Provide the (X, Y) coordinate of the cell's center where the given text is located.  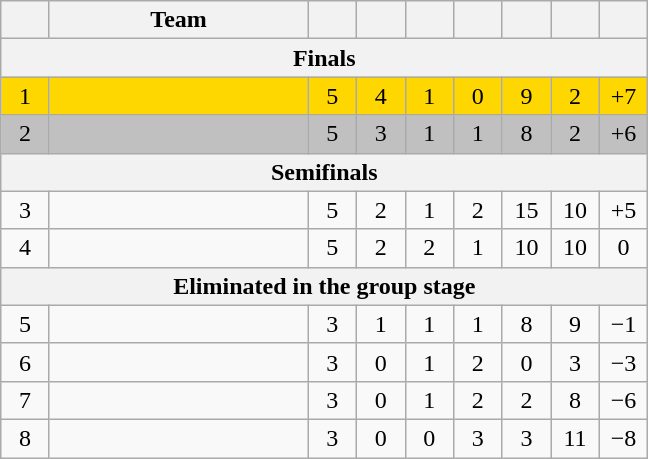
Team (178, 20)
−3 (624, 362)
6 (26, 362)
Semifinals (324, 172)
−8 (624, 438)
7 (26, 400)
−1 (624, 324)
−6 (624, 400)
+7 (624, 96)
Finals (324, 58)
11 (576, 438)
+6 (624, 134)
+5 (624, 210)
Eliminated in the group stage (324, 286)
15 (526, 210)
